For the text-containing cell, return its midpoint in (X, Y) coordinate format. 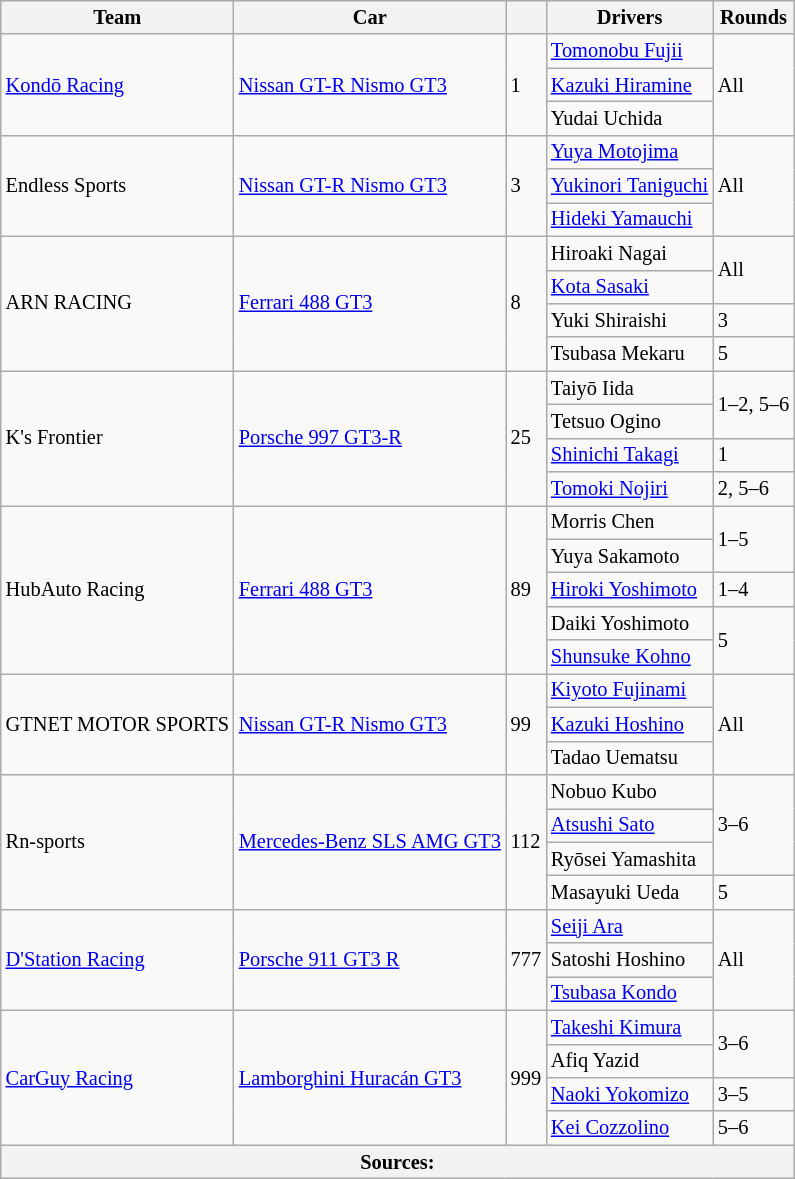
99 (526, 724)
Yuya Motojima (630, 152)
Team (118, 17)
1–2, 5–6 (754, 404)
Atsushi Sato (630, 825)
ARN RACING (118, 304)
Rounds (754, 17)
Yukinori Taniguchi (630, 186)
GTNET MOTOR SPORTS (118, 724)
Kiyoto Fujinami (630, 690)
Tomoki Nojiri (630, 489)
Hiroki Yoshimoto (630, 589)
25 (526, 438)
Mercedes-Benz SLS AMG GT3 (370, 842)
Kazuki Hoshino (630, 724)
Hiroaki Nagai (630, 253)
5–6 (754, 1128)
Tomonobu Fujii (630, 51)
Kei Cozzolino (630, 1128)
1–4 (754, 589)
999 (526, 1078)
Daiki Yoshimoto (630, 623)
Drivers (630, 17)
Tetsuo Ogino (630, 421)
Kota Sasaki (630, 287)
Afiq Yazid (630, 1061)
Kazuki Hiramine (630, 85)
Shunsuke Kohno (630, 657)
Rn-sports (118, 842)
Porsche 911 GT3 R (370, 960)
Porsche 997 GT3-R (370, 438)
Sources: (398, 1162)
Masayuki Ueda (630, 892)
Shinichi Takagi (630, 455)
777 (526, 960)
8 (526, 304)
Takeshi Kimura (630, 1027)
Yuya Sakamoto (630, 556)
89 (526, 589)
1–5 (754, 538)
Nobuo Kubo (630, 791)
Tsubasa Mekaru (630, 354)
Car (370, 17)
112 (526, 842)
Yuki Shiraishi (630, 320)
HubAuto Racing (118, 589)
Naoki Yokomizo (630, 1094)
Morris Chen (630, 522)
Ryōsei Yamashita (630, 859)
2, 5–6 (754, 489)
Endless Sports (118, 186)
Seiji Ara (630, 926)
Tadao Uematsu (630, 758)
D'Station Racing (118, 960)
Tsubasa Kondo (630, 993)
Kondō Racing (118, 84)
K's Frontier (118, 438)
Hideki Yamauchi (630, 219)
Yudai Uchida (630, 118)
Satoshi Hoshino (630, 960)
Taiyō Iida (630, 388)
CarGuy Racing (118, 1078)
Lamborghini Huracán GT3 (370, 1078)
3–5 (754, 1094)
